Scan for the cell matching the given text and deliver its (X, Y) coordinate at center. 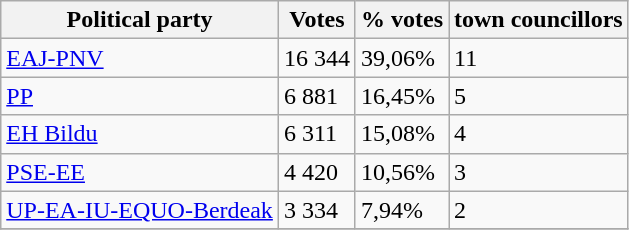
15,08% (402, 134)
% votes (402, 20)
4 420 (316, 172)
16,45% (402, 96)
Political party (140, 20)
4 (538, 134)
Votes (316, 20)
town councillors (538, 20)
2 (538, 210)
6 311 (316, 134)
3 334 (316, 210)
UP-EA-IU-EQUO-Berdeak (140, 210)
3 (538, 172)
5 (538, 96)
39,06% (402, 58)
10,56% (402, 172)
11 (538, 58)
16 344 (316, 58)
EH Bildu (140, 134)
6 881 (316, 96)
EAJ-PNV (140, 58)
PSE-EE (140, 172)
7,94% (402, 210)
PP (140, 96)
